Pinpoint the cell where the given text exists, returning its (X, Y) midpoint coordinate. 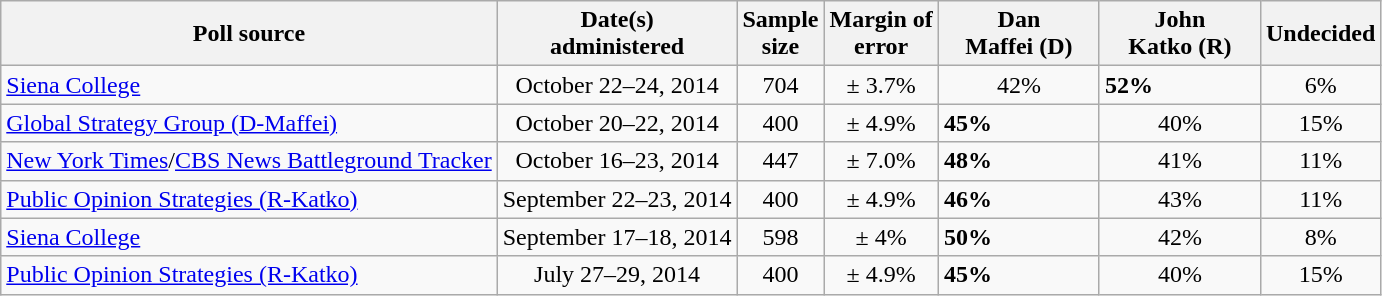
598 (780, 237)
Date(s)administered (617, 34)
September 17–18, 2014 (617, 237)
Poll source (249, 34)
Samplesize (780, 34)
41% (1180, 161)
Margin oferror (881, 34)
43% (1180, 199)
DanMaffei (D) (1018, 34)
± 7.0% (881, 161)
48% (1018, 161)
October 20–22, 2014 (617, 123)
50% (1018, 237)
September 22–23, 2014 (617, 199)
± 4% (881, 237)
New York Times/CBS News Battleground Tracker (249, 161)
52% (1180, 85)
Global Strategy Group (D-Maffei) (249, 123)
Undecided (1320, 34)
704 (780, 85)
October 16–23, 2014 (617, 161)
447 (780, 161)
October 22–24, 2014 (617, 85)
± 3.7% (881, 85)
JohnKatko (R) (1180, 34)
July 27–29, 2014 (617, 275)
8% (1320, 237)
6% (1320, 85)
46% (1018, 199)
